From the cell containing the given text, extract its center point as [X, Y] coordinate. 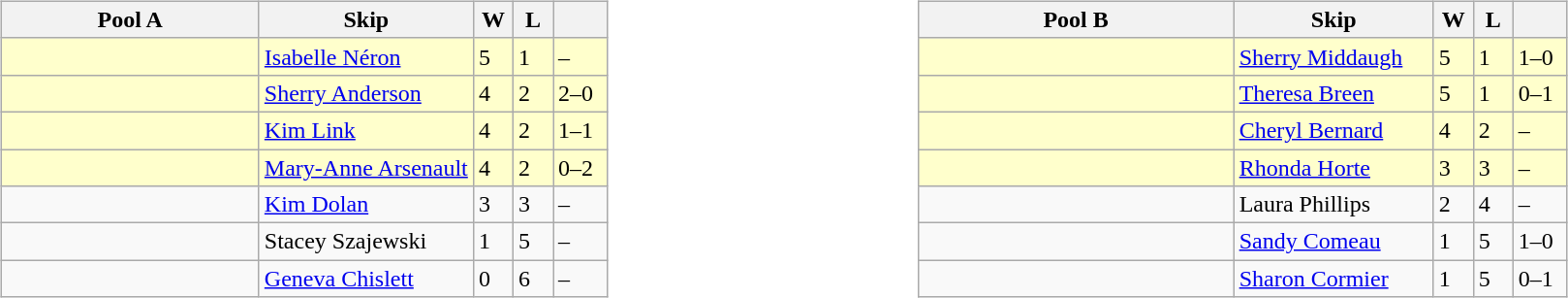
Kim Dolan [366, 205]
Sherry Anderson [366, 93]
Geneva Chislett [366, 279]
Sharon Cormier [1333, 279]
Pool A [130, 19]
Stacey Szajewski [366, 242]
2–0 [580, 93]
Isabelle Néron [366, 56]
1–1 [580, 130]
Rhonda Horte [1333, 168]
Cheryl Bernard [1333, 130]
Mary-Anne Arsenault [366, 168]
Theresa Breen [1333, 93]
Laura Phillips [1333, 205]
Kim Link [366, 130]
Sherry Middaugh [1333, 56]
0–2 [580, 168]
0 [492, 279]
Pool B [1076, 19]
6 [533, 279]
Sandy Comeau [1333, 242]
